Determine the (X, Y) coordinate at the center of the cell enclosing the given text.  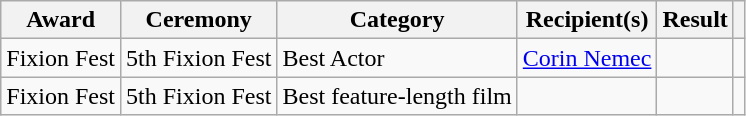
Best Actor (397, 58)
Ceremony (199, 20)
Recipient(s) (587, 20)
Result (695, 20)
Category (397, 20)
Corin Nemec (587, 58)
Best feature-length film (397, 96)
Award (61, 20)
